Scan for the cell matching the given text and deliver its [x, y] coordinate at center. 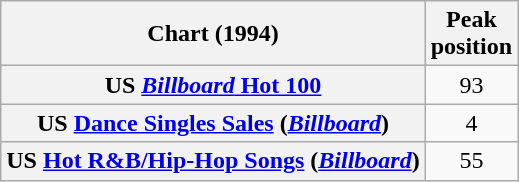
55 [471, 161]
US Dance Singles Sales (Billboard) [213, 123]
Peakposition [471, 34]
4 [471, 123]
93 [471, 85]
Chart (1994) [213, 34]
US Hot R&B/Hip-Hop Songs (Billboard) [213, 161]
US Billboard Hot 100 [213, 85]
